Capture the cell that displays the provided text and extract its (x, y) central coordinate. 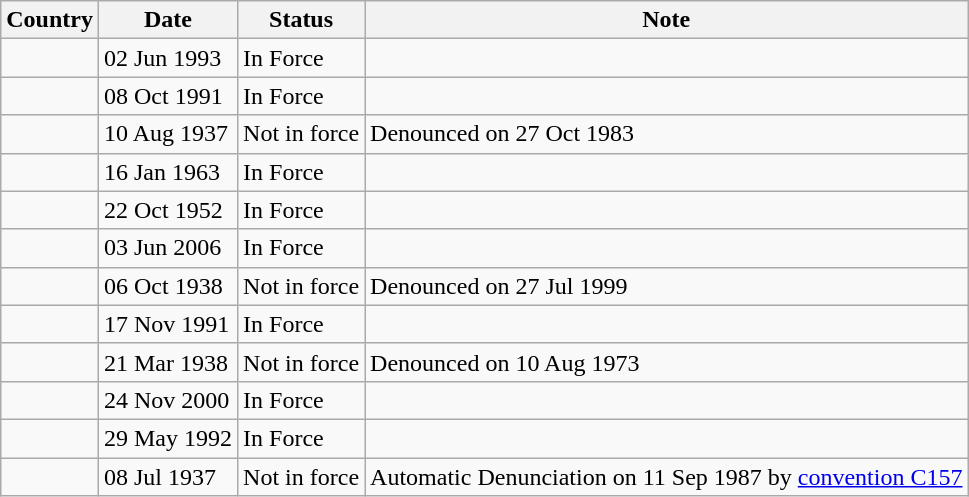
Denounced on 27 Oct 1983 (666, 134)
Note (666, 20)
06 Oct 1938 (168, 286)
Denounced on 10 Aug 1973 (666, 362)
22 Oct 1952 (168, 210)
29 May 1992 (168, 438)
Automatic Denunciation on 11 Sep 1987 by convention C157 (666, 477)
17 Nov 1991 (168, 324)
02 Jun 1993 (168, 58)
03 Jun 2006 (168, 248)
08 Oct 1991 (168, 96)
16 Jan 1963 (168, 172)
Status (302, 20)
Country (50, 20)
21 Mar 1938 (168, 362)
10 Aug 1937 (168, 134)
Date (168, 20)
24 Nov 2000 (168, 400)
08 Jul 1937 (168, 477)
Denounced on 27 Jul 1999 (666, 286)
